Identify which cell holds the provided text, then report its [x, y] central coordinate. 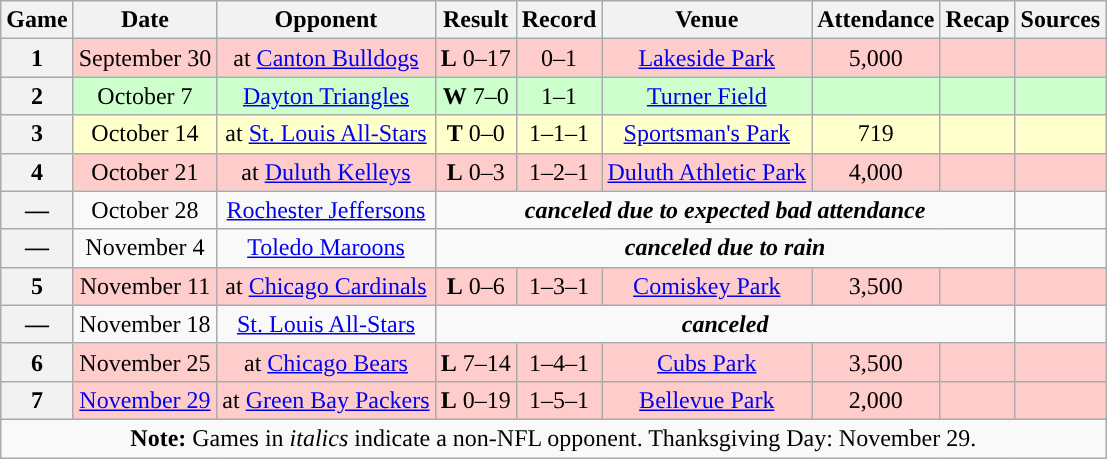
L 7–14 [476, 362]
T 0–0 [476, 134]
November 4 [145, 248]
1–1–1 [559, 134]
2 [37, 96]
1–4–1 [559, 362]
7 [37, 400]
at Chicago Bears [326, 362]
1–3–1 [559, 286]
Comiskey Park [707, 286]
Date [145, 20]
5,000 [876, 58]
at Chicago Cardinals [326, 286]
November 11 [145, 286]
Attendance [876, 20]
at Duluth Kelleys [326, 172]
Result [476, 20]
L 0–17 [476, 58]
4 [37, 172]
719 [876, 134]
canceled due to rain [725, 248]
Cubs Park [707, 362]
Opponent [326, 20]
Lakeside Park [707, 58]
Turner Field [707, 96]
Note: Games in italics indicate a non-NFL opponent. Thanksgiving Day: November 29. [554, 438]
1–1 [559, 96]
5 [37, 286]
1 [37, 58]
6 [37, 362]
4,000 [876, 172]
L 0–3 [476, 172]
Bellevue Park [707, 400]
Dayton Triangles [326, 96]
canceled due to expected bad attendance [725, 210]
October 14 [145, 134]
L 0–19 [476, 400]
3 [37, 134]
St. Louis All-Stars [326, 324]
November 18 [145, 324]
Game [37, 20]
L 0–6 [476, 286]
October 28 [145, 210]
October 21 [145, 172]
September 30 [145, 58]
2,000 [876, 400]
0–1 [559, 58]
Duluth Athletic Park [707, 172]
canceled [725, 324]
October 7 [145, 96]
Recap [978, 20]
1–2–1 [559, 172]
Record [559, 20]
at St. Louis All-Stars [326, 134]
November 29 [145, 400]
W 7–0 [476, 96]
Toledo Maroons [326, 248]
November 25 [145, 362]
Rochester Jeffersons [326, 210]
Venue [707, 20]
1–5–1 [559, 400]
at Green Bay Packers [326, 400]
at Canton Bulldogs [326, 58]
Sportsman's Park [707, 134]
Sources [1060, 20]
